Find where the given text appears and provide that cell's center as (x, y) coordinate. 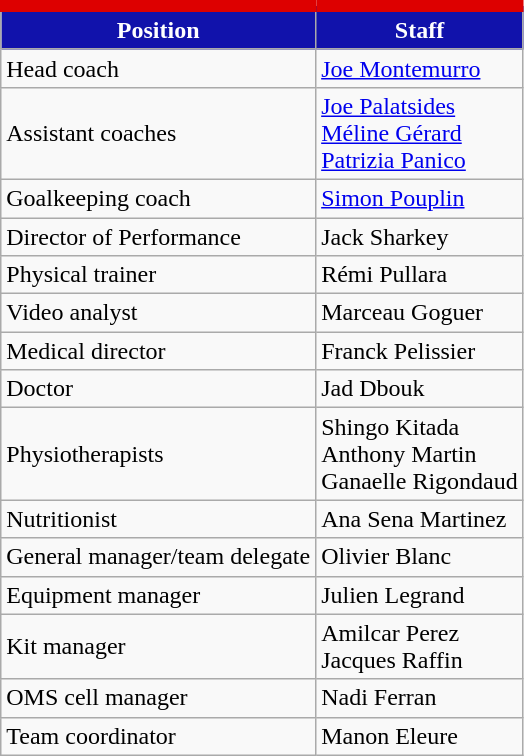
Head coach (158, 68)
Video analyst (158, 313)
Physical trainer (158, 275)
Physiotherapists (158, 454)
Position (158, 28)
Doctor (158, 389)
Joe Palatsides Méline Gérard Patrizia Panico (420, 133)
Nadi Ferran (420, 698)
Shingo Kitada Anthony Martin Ganaelle Rigondaud (420, 454)
Simon Pouplin (420, 198)
Marceau Goguer (420, 313)
Ana Sena Martinez (420, 519)
Assistant coaches (158, 133)
Rémi Pullara (420, 275)
Joe Montemurro (420, 68)
General manager/team delegate (158, 557)
Director of Performance (158, 237)
Amilcar Perez Jacques Raffin (420, 646)
Nutritionist (158, 519)
Medical director (158, 351)
Jad Dbouk (420, 389)
Julien Legrand (420, 595)
Jack Sharkey (420, 237)
Goalkeeping coach (158, 198)
Team coordinator (158, 736)
OMS cell manager (158, 698)
Equipment manager (158, 595)
Kit manager (158, 646)
Franck Pelissier (420, 351)
Olivier Blanc (420, 557)
Manon Eleure (420, 736)
Staff (420, 28)
